Locate the cell with the specified text and output its (X, Y) center coordinate. 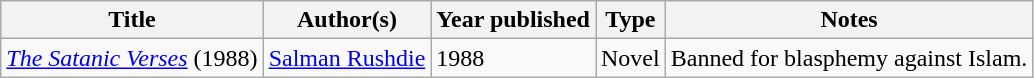
Salman Rushdie (347, 58)
Title (132, 20)
Type (631, 20)
Novel (631, 58)
The Satanic Verses (1988) (132, 58)
1988 (514, 58)
Year published (514, 20)
Notes (849, 20)
Author(s) (347, 20)
Banned for blasphemy against Islam. (849, 58)
